Identify which cell holds the provided text, then report its [X, Y] central coordinate. 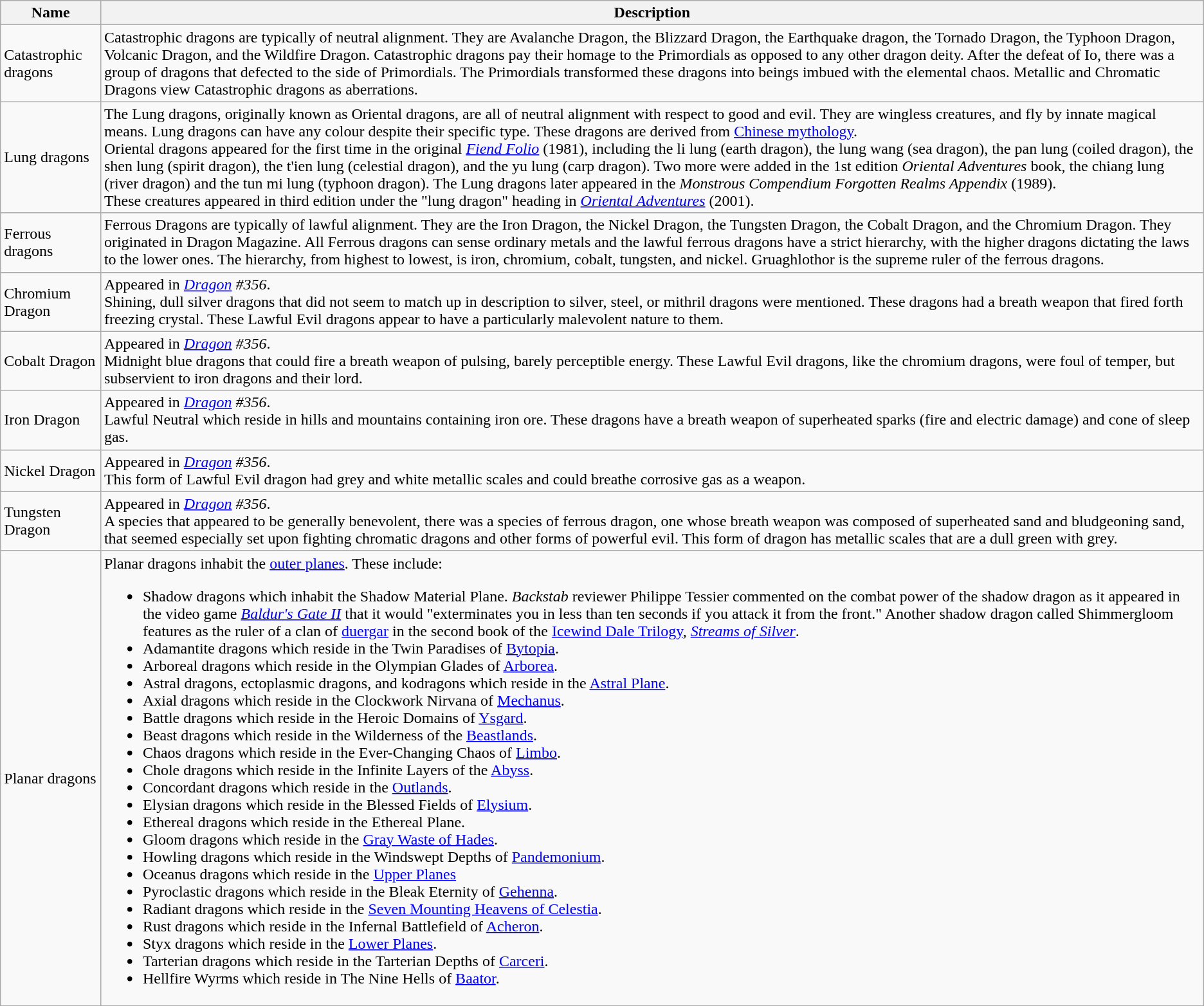
Appeared in Dragon #356.This form of Lawful Evil dragon had grey and white metallic scales and could breathe corrosive gas as a weapon. [652, 471]
Ferrous dragons [51, 242]
Tungsten Dragon [51, 521]
Catastrophic dragons [51, 63]
Cobalt Dragon [51, 361]
Lung dragons [51, 157]
Name [51, 13]
Iron Dragon [51, 420]
Planar dragons [51, 778]
Description [652, 13]
Chromium Dragon [51, 302]
Nickel Dragon [51, 471]
